Determine the [X, Y] coordinate at the center of the cell enclosing the given text.  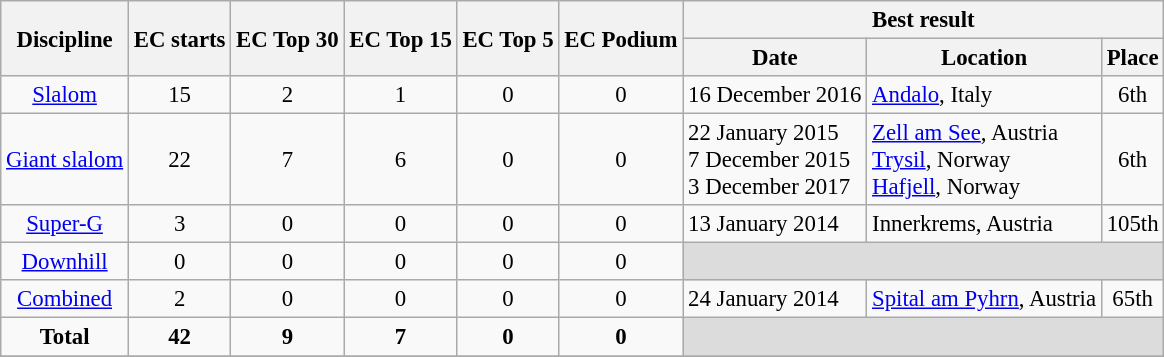
Total [65, 337]
Discipline [65, 38]
Date [775, 58]
EC starts [179, 38]
3 [179, 224]
42 [179, 337]
EC Top 30 [288, 38]
Location [984, 58]
Zell am See, Austria Trysil, Norway Hafjell, Norway [984, 160]
EC Top 15 [400, 38]
1 [400, 95]
22 [179, 160]
Andalo, Italy [984, 95]
9 [288, 337]
6 [400, 160]
Place [1132, 58]
EC Top 5 [508, 38]
Best result [924, 20]
105th [1132, 224]
Spital am Pyhrn, Austria [984, 299]
Innerkrems, Austria [984, 224]
16 December 2016 [775, 95]
Slalom [65, 95]
15 [179, 95]
22 January 2015 7 December 2015 3 December 2017 [775, 160]
24 January 2014 [775, 299]
Downhill [65, 262]
EC Podium [621, 38]
Super-G [65, 224]
13 January 2014 [775, 224]
65th [1132, 299]
Giant slalom [65, 160]
Combined [65, 299]
